Capture the cell that displays the provided text and extract its (X, Y) central coordinate. 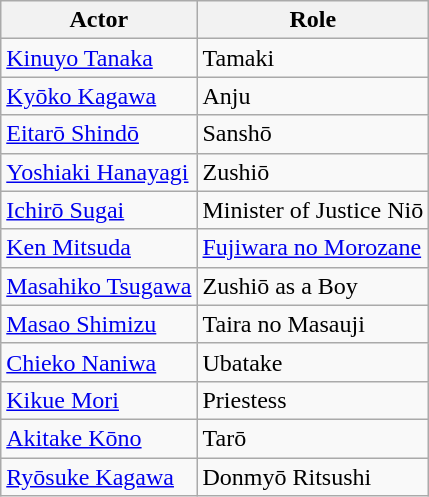
Kikue Mori (99, 400)
Role (313, 20)
Akitake Kōno (99, 438)
Ichirō Sugai (99, 210)
Sanshō (313, 134)
Priestess (313, 400)
Zushiō as a Boy (313, 286)
Ken Mitsuda (99, 248)
Tamaki (313, 58)
Yoshiaki Hanayagi (99, 172)
Kyōko Kagawa (99, 96)
Masahiko Tsugawa (99, 286)
Zushiō (313, 172)
Eitarō Shindō (99, 134)
Donmyō Ritsushi (313, 477)
Ubatake (313, 362)
Tarō (313, 438)
Kinuyo Tanaka (99, 58)
Actor (99, 20)
Fujiwara no Morozane (313, 248)
Masao Shimizu (99, 324)
Anju (313, 96)
Ryōsuke Kagawa (99, 477)
Chieko Naniwa (99, 362)
Taira no Masauji (313, 324)
Minister of Justice Niō (313, 210)
